Return the (X, Y) coordinate for the center point of the cell that contains the specified text.  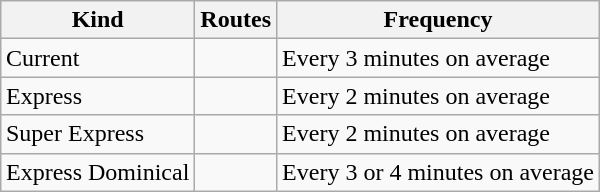
Every 3 minutes on average (438, 58)
Routes (236, 20)
Frequency (438, 20)
Every 3 or 4 minutes on average (438, 172)
Express (97, 96)
Super Express (97, 134)
Current (97, 58)
Express Dominical (97, 172)
Kind (97, 20)
